Output the [x, y] coordinate of the center of the cell containing the given text.  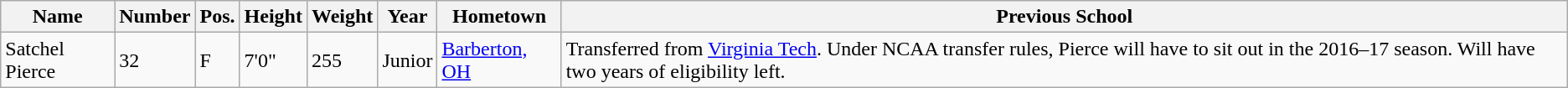
Satchel Pierce [58, 60]
Previous School [1064, 17]
Junior [407, 60]
Height [273, 17]
Weight [342, 17]
Hometown [499, 17]
Pos. [218, 17]
Name [58, 17]
32 [155, 60]
Number [155, 17]
F [218, 60]
255 [342, 60]
Barberton, OH [499, 60]
Year [407, 17]
7'0" [273, 60]
